Identify which cell holds the provided text, then report its (x, y) central coordinate. 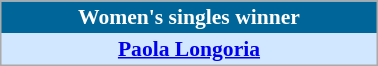
Women's singles winner (189, 17)
Paola Longoria (189, 49)
